Locate the cell with the specified text and output its [x, y] center coordinate. 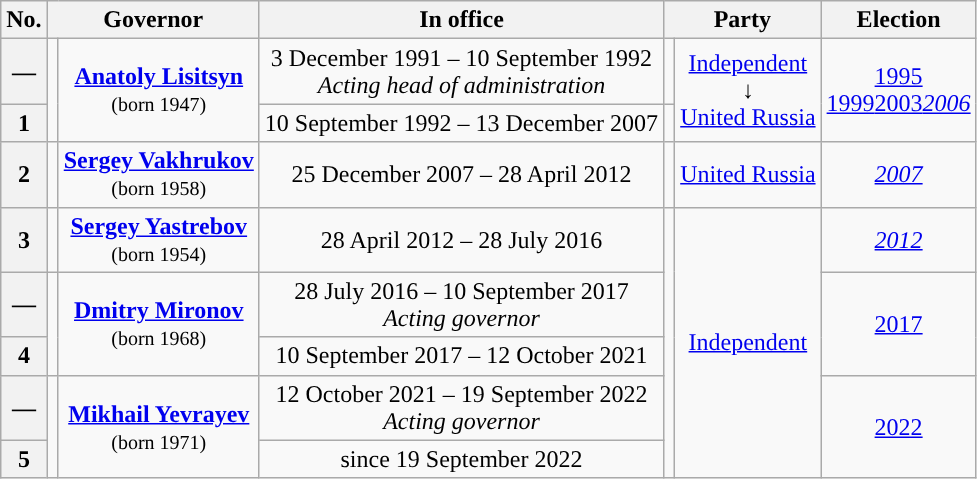
Party [742, 20]
In office [461, 20]
10 September 1992 – 13 December 2007 [461, 123]
Sergey Yastrebov(born 1954) [158, 240]
Anatoly Lisitsyn(born 1947) [158, 90]
Independent↓United Russia [748, 90]
2012 [898, 240]
12 October 2021 – 19 September 2022Acting governor [461, 408]
28 April 2012 – 28 July 2016 [461, 240]
2022 [898, 426]
Election [898, 20]
Independent [748, 342]
No. [24, 20]
Mikhail Yevrayev(born 1971) [158, 426]
25 December 2007 – 28 April 2012 [461, 174]
Governor [153, 20]
Sergey Vakhrukov(born 1958) [158, 174]
28 July 2016 – 10 September 2017Acting governor [461, 304]
4 [24, 356]
1995199920032006 [898, 90]
2017 [898, 324]
2007 [898, 174]
1 [24, 123]
United Russia [748, 174]
3 December 1991 – 10 September 1992Acting head of administration [461, 72]
5 [24, 459]
Dmitry Mironov(born 1968) [158, 324]
10 September 2017 – 12 October 2021 [461, 356]
since 19 September 2022 [461, 459]
2 [24, 174]
3 [24, 240]
